Extract the [X, Y] coordinate from the center of the cell holding the provided text.  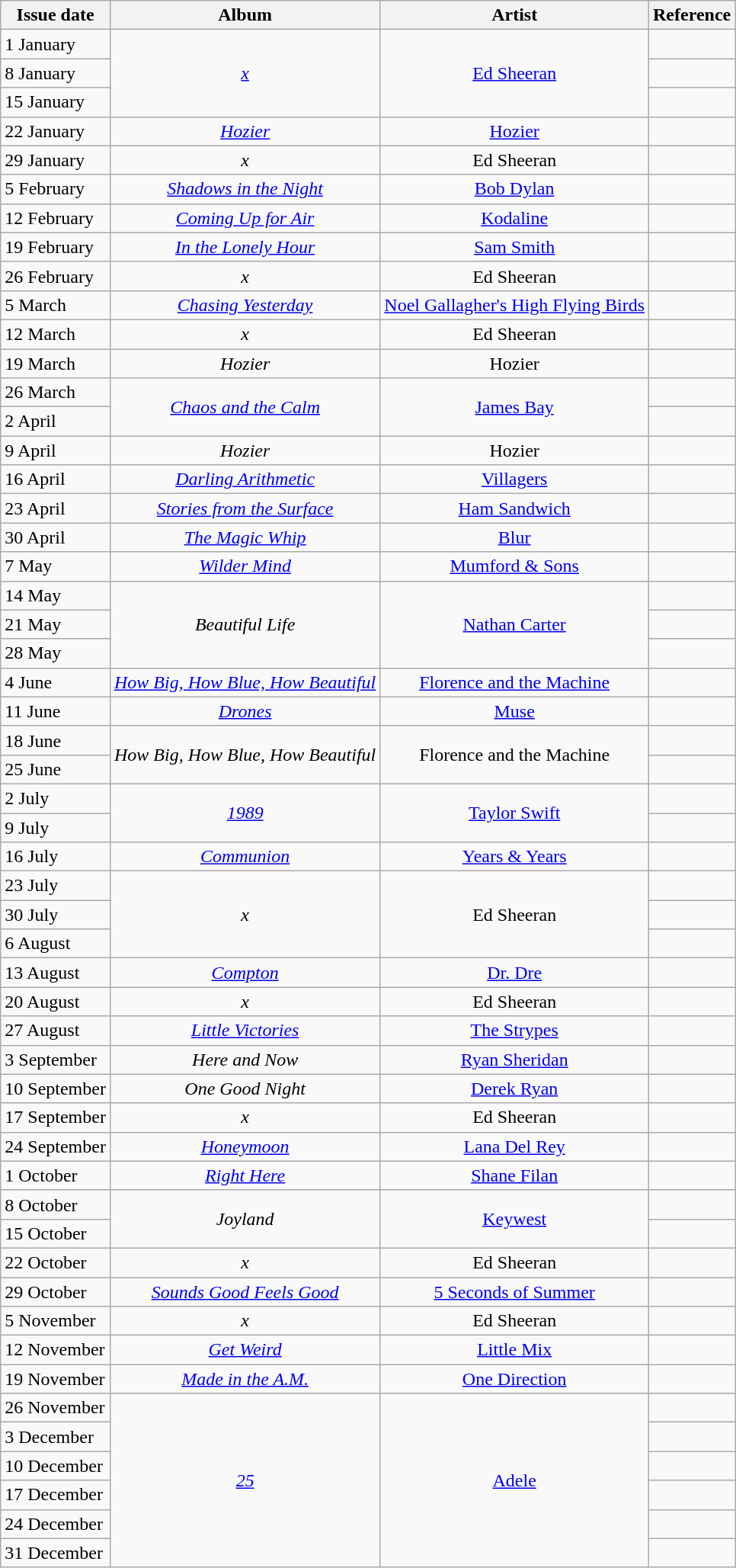
15 October [56, 1233]
12 March [56, 334]
11 June [56, 711]
26 February [56, 276]
8 October [56, 1204]
Shadows in the Night [245, 189]
Shane Filan [515, 1175]
19 February [56, 247]
30 April [56, 537]
Derek Ryan [515, 1089]
5 Seconds of Summer [515, 1292]
3 December [56, 1437]
16 April [56, 479]
Muse [515, 711]
Years & Years [515, 857]
15 January [56, 102]
2 July [56, 798]
19 November [56, 1379]
19 March [56, 364]
Wilder Mind [245, 566]
Here and Now [245, 1060]
Darling Arithmetic [245, 479]
Communion [245, 857]
9 April [56, 451]
Honeymoon [245, 1146]
Issue date [56, 15]
Made in the A.M. [245, 1379]
17 September [56, 1117]
28 May [56, 653]
31 December [56, 1553]
Right Here [245, 1175]
Little Victories [245, 1031]
17 December [56, 1495]
23 April [56, 508]
The Magic Whip [245, 537]
25 [245, 1480]
Stories from the Surface [245, 508]
Mumford & Sons [515, 566]
1 January [56, 44]
Beautiful Life [245, 624]
4 June [56, 682]
22 January [56, 131]
29 October [56, 1292]
22 October [56, 1262]
14 May [56, 595]
24 September [56, 1146]
10 December [56, 1466]
Taylor Swift [515, 813]
Adele [515, 1480]
Reference [692, 15]
12 February [56, 218]
1989 [245, 813]
26 March [56, 393]
Keywest [515, 1219]
Artist [515, 15]
Noel Gallagher's High Flying Birds [515, 305]
Joyland [245, 1219]
9 July [56, 827]
Album [245, 15]
8 January [56, 73]
6 August [56, 944]
Chaos and the Calm [245, 407]
Coming Up for Air [245, 218]
Villagers [515, 479]
Lana Del Rey [515, 1146]
Kodaline [515, 218]
Ryan Sheridan [515, 1060]
In the Lonely Hour [245, 247]
Drones [245, 711]
Nathan Carter [515, 624]
20 August [56, 1002]
13 August [56, 973]
30 July [56, 915]
Ham Sandwich [515, 508]
Dr. Dre [515, 973]
Compton [245, 973]
Blur [515, 537]
7 May [56, 566]
5 February [56, 189]
1 October [56, 1175]
26 November [56, 1408]
23 July [56, 886]
5 March [56, 305]
27 August [56, 1031]
Chasing Yesterday [245, 305]
3 September [56, 1060]
5 November [56, 1321]
Sam Smith [515, 247]
2 April [56, 422]
The Strypes [515, 1031]
10 September [56, 1089]
25 June [56, 769]
Get Weird [245, 1350]
24 December [56, 1524]
James Bay [515, 407]
29 January [56, 160]
21 May [56, 624]
One Good Night [245, 1089]
Sounds Good Feels Good [245, 1292]
12 November [56, 1350]
16 July [56, 857]
One Direction [515, 1379]
Bob Dylan [515, 189]
Little Mix [515, 1350]
18 June [56, 740]
